Pinpoint the cell where the given text exists, returning its (x, y) midpoint coordinate. 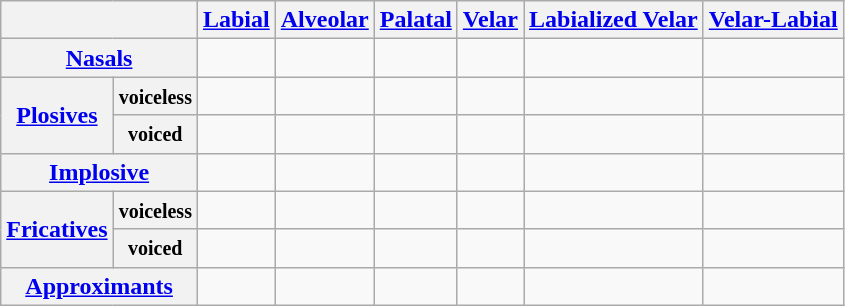
Labialized Velar (614, 20)
Labial (236, 20)
Nasals (100, 58)
Approximants (100, 286)
Palatal (416, 20)
Velar (490, 20)
Fricatives (57, 229)
Alveolar (324, 20)
Velar-Labial (773, 20)
Plosives (57, 115)
Implosive (100, 172)
